Return (x, y) of the center of cell containing provided text 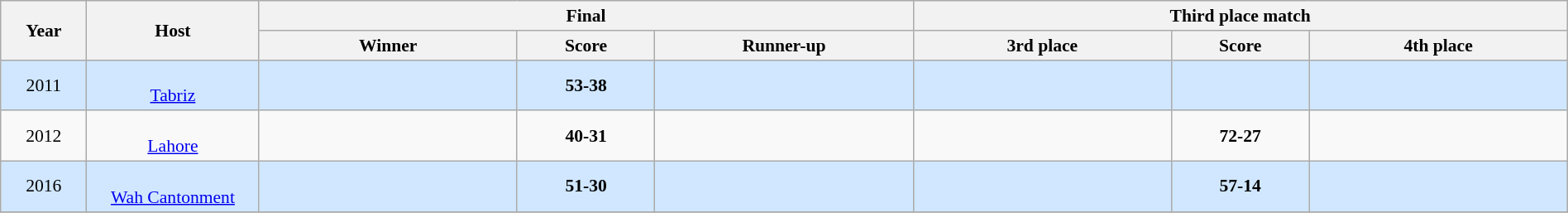
2011 (44, 85)
40-31 (586, 136)
72-27 (1241, 136)
Final (586, 16)
Lahore (173, 136)
Third place match (1241, 16)
3rd place (1042, 46)
2012 (44, 136)
57-14 (1241, 187)
4th place (1438, 46)
51-30 (586, 187)
Host (173, 30)
Tabriz (173, 85)
Runner-up (784, 46)
Year (44, 30)
Wah Cantonment (173, 187)
2016 (44, 187)
Winner (388, 46)
53-38 (586, 85)
